Return (x, y) of the center of cell containing provided text 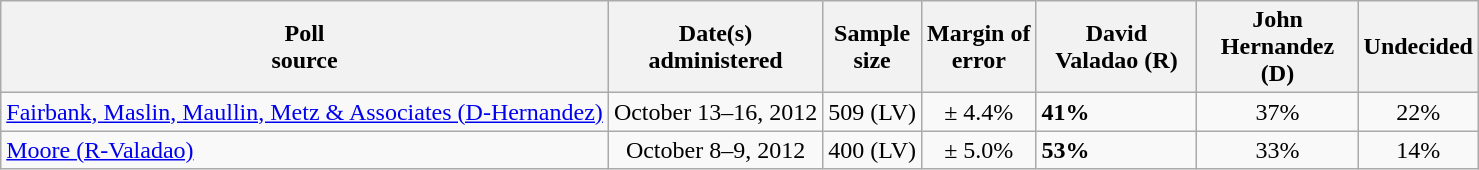
± 5.0% (979, 150)
Margin oferror (979, 47)
Undecided (1418, 47)
October 13–16, 2012 (715, 112)
Moore (R-Valadao) (305, 150)
Fairbank, Maslin, Maullin, Metz & Associates (D-Hernandez) (305, 112)
33% (1278, 150)
509 (LV) (872, 112)
DavidValadao (R) (1116, 47)
October 8–9, 2012 (715, 150)
± 4.4% (979, 112)
JohnHernandez (D) (1278, 47)
Date(s)administered (715, 47)
41% (1116, 112)
400 (LV) (872, 150)
22% (1418, 112)
Samplesize (872, 47)
53% (1116, 150)
37% (1278, 112)
14% (1418, 150)
Pollsource (305, 47)
